Detect which cell encompasses the target text, then output its (x, y) center coordinate. 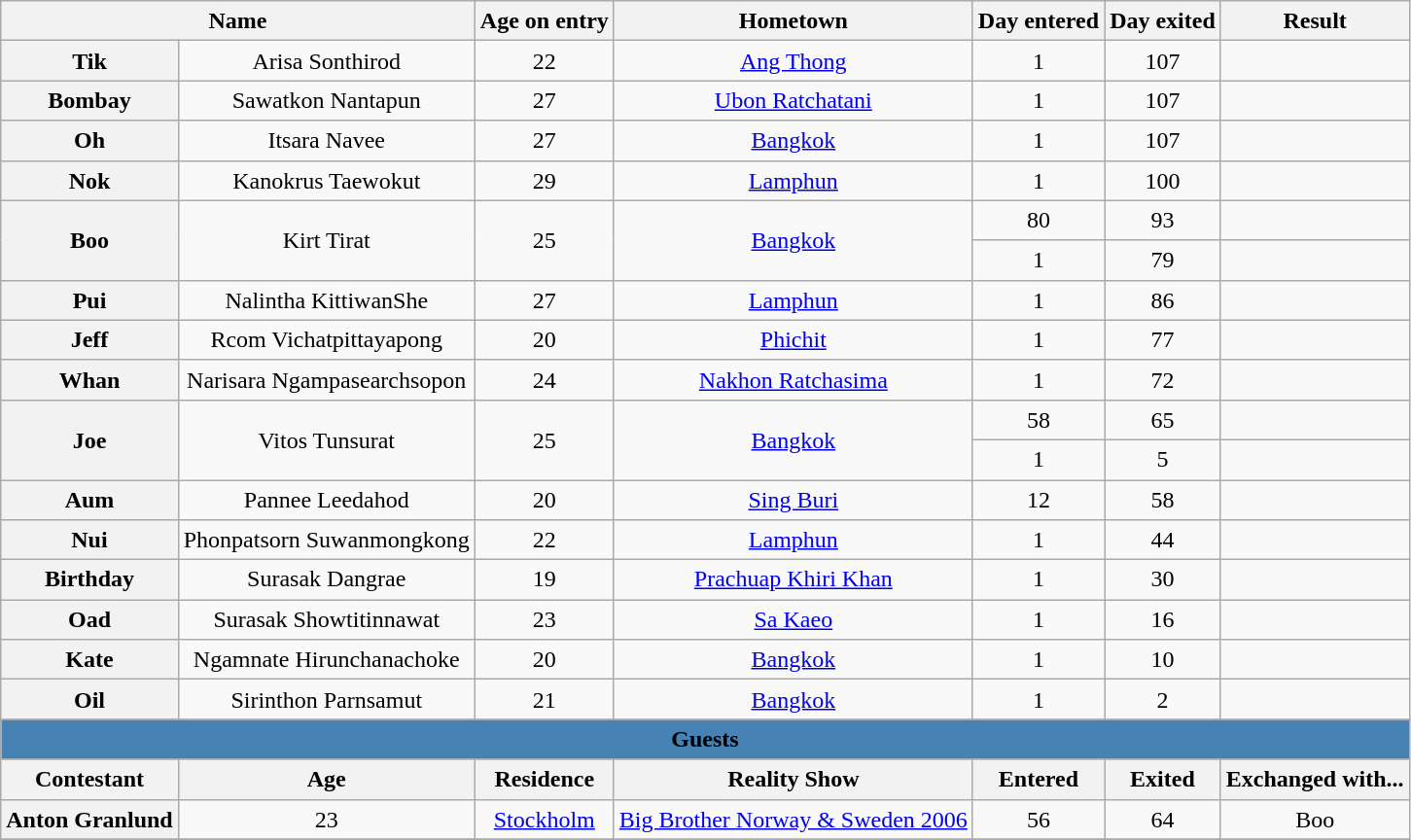
Big Brother Norway & Sweden 2006 (794, 819)
Rcom Vichatpittayapong (327, 340)
Surasak Showtitinnawat (327, 620)
Exchanged with... (1315, 780)
Narisara Ngampasearchsopon (327, 379)
Sirinthon Parnsamut (327, 700)
93 (1163, 220)
Age on entry (545, 21)
Exited (1163, 780)
Nakhon Ratchasima (794, 379)
79 (1163, 261)
Oil (89, 700)
Tik (89, 60)
72 (1163, 379)
Whan (89, 379)
86 (1163, 299)
Kate (89, 659)
Aum (89, 500)
Kanokrus Taewokut (327, 181)
Day exited (1163, 21)
Surasak Dangrae (327, 579)
Ang Thong (794, 60)
Residence (545, 780)
Kirt Tirat (327, 240)
19 (545, 579)
Birthday (89, 579)
Nui (89, 541)
12 (1039, 500)
44 (1163, 541)
Stockholm (545, 819)
77 (1163, 340)
56 (1039, 819)
Oad (89, 620)
Vitos Tunsurat (327, 439)
Guests (705, 739)
Entered (1039, 780)
Prachuap Khiri Khan (794, 579)
Name (238, 21)
Itsara Navee (327, 140)
80 (1039, 220)
100 (1163, 181)
Pui (89, 299)
Arisa Sonthirod (327, 60)
Oh (89, 140)
Ubon Ratchatani (794, 101)
Hometown (794, 21)
Contestant (89, 780)
24 (545, 379)
Age (327, 780)
Phonpatsorn Suwanmongkong (327, 541)
Sing Buri (794, 500)
Anton Granlund (89, 819)
Joe (89, 439)
29 (545, 181)
16 (1163, 620)
Reality Show (794, 780)
Nalintha KittiwanShe (327, 299)
21 (545, 700)
30 (1163, 579)
Pannee Leedahod (327, 500)
Bombay (89, 101)
Result (1315, 21)
2 (1163, 700)
5 (1163, 459)
64 (1163, 819)
Phichit (794, 340)
10 (1163, 659)
Ngamnate Hirunchanachoke (327, 659)
Jeff (89, 340)
Day entered (1039, 21)
65 (1163, 420)
Sawatkon Nantapun (327, 101)
Sa Kaeo (794, 620)
Nok (89, 181)
